Return [X, Y] of the center of cell containing provided text 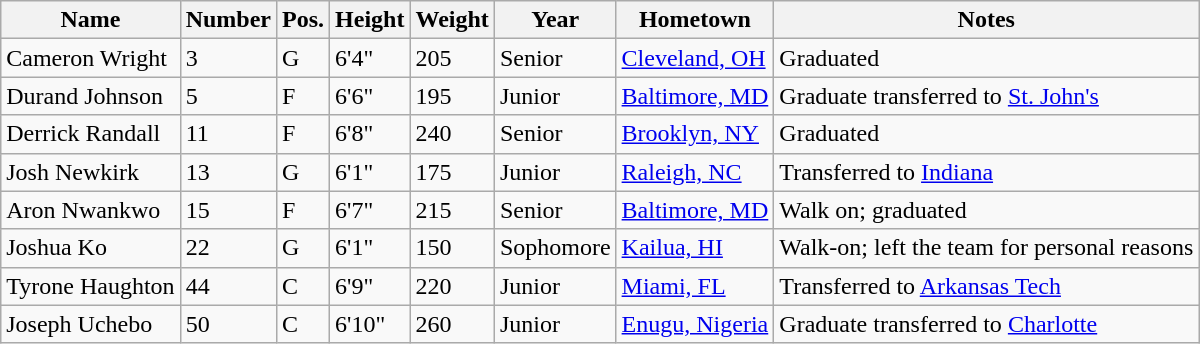
Transferred to Arkansas Tech [986, 286]
50 [228, 324]
220 [452, 286]
205 [452, 58]
15 [228, 210]
Aron Nwankwo [90, 210]
Number [228, 20]
Cameron Wright [90, 58]
5 [228, 96]
Height [370, 20]
6'6" [370, 96]
Year [555, 20]
175 [452, 172]
6'4" [370, 58]
6'10" [370, 324]
215 [452, 210]
13 [228, 172]
11 [228, 134]
Raleigh, NC [695, 172]
Kailua, HI [695, 248]
195 [452, 96]
240 [452, 134]
Sophomore [555, 248]
6'9" [370, 286]
6'7" [370, 210]
Notes [986, 20]
3 [228, 58]
Josh Newkirk [90, 172]
Pos. [302, 20]
Graduate transferred to St. John's [986, 96]
Joseph Uchebo [90, 324]
Hometown [695, 20]
Walk on; graduated [986, 210]
260 [452, 324]
Walk-on; left the team for personal reasons [986, 248]
Graduate transferred to Charlotte [986, 324]
Cleveland, OH [695, 58]
Joshua Ko [90, 248]
Durand Johnson [90, 96]
150 [452, 248]
Derrick Randall [90, 134]
Miami, FL [695, 286]
Name [90, 20]
Enugu, Nigeria [695, 324]
Weight [452, 20]
Brooklyn, NY [695, 134]
Transferred to Indiana [986, 172]
6'8" [370, 134]
22 [228, 248]
44 [228, 286]
Tyrone Haughton [90, 286]
